Detect which cell encompasses the target text, then output its (X, Y) center coordinate. 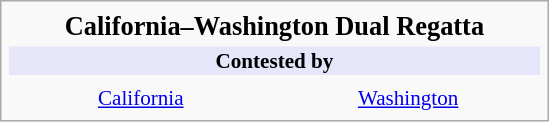
California–Washington Dual Regatta (275, 26)
Contested by (275, 60)
Washington (408, 98)
California (141, 98)
